Search for the cell housing the specified text and yield its (X, Y) center coordinate. 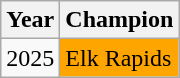
2025 (30, 58)
Elk Rapids (120, 58)
Year (30, 20)
Champion (120, 20)
